Locate the cell with the specified text and output its [X, Y] center coordinate. 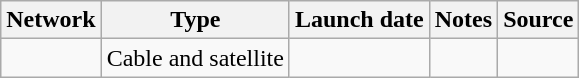
Notes [463, 20]
Source [538, 20]
Launch date [359, 20]
Network [51, 20]
Type [195, 20]
Cable and satellite [195, 58]
